Scan for the cell matching the given text and deliver its (X, Y) coordinate at center. 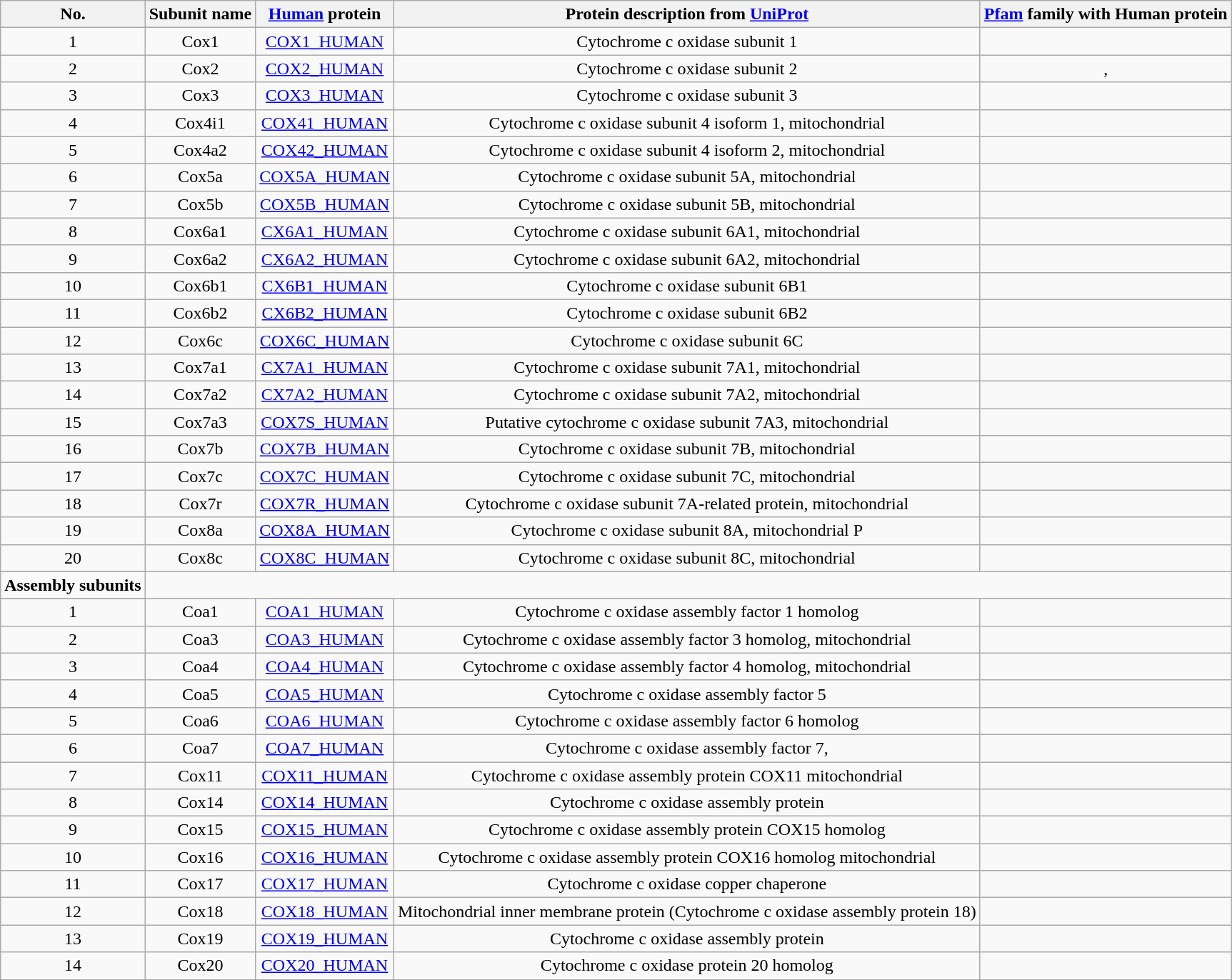
Cytochrome c oxidase subunit 7A-related protein, mitochondrial (687, 504)
Cytochrome c oxidase subunit 5A, mitochondrial (687, 177)
Cytochrome c oxidase subunit 7C, mitochondrial (687, 476)
Cox14 (200, 803)
Cox7r (200, 504)
Cox19 (200, 939)
COX18_HUMAN (325, 911)
CX7A2_HUMAN (325, 395)
COX17_HUMAN (325, 884)
COX7R_HUMAN (325, 504)
Cytochrome c oxidase assembly factor 1 homolog (687, 612)
Cytochrome c oxidase assembly factor 6 homolog (687, 721)
Cytochrome c oxidase subunit 7A1, mitochondrial (687, 368)
Cox2 (200, 69)
Putative cytochrome c oxidase subunit 7A3, mitochondrial (687, 422)
CX6B2_HUMAN (325, 313)
COX19_HUMAN (325, 939)
Cox6c (200, 341)
CX6A2_HUMAN (325, 259)
Human protein (325, 14)
Pfam family with Human protein (1106, 14)
COA7_HUMAN (325, 748)
Cox3 (200, 96)
Cytochrome c oxidase subunit 7A2, mitochondrial (687, 395)
Cox8a (200, 531)
COX7C_HUMAN (325, 476)
COX20_HUMAN (325, 966)
COA3_HUMAN (325, 639)
Cox5b (200, 204)
Cytochrome c oxidase subunit 1 (687, 41)
COX41_HUMAN (325, 123)
Protein description from UniProt (687, 14)
Cytochrome c oxidase subunit 3 (687, 96)
Cox4i1 (200, 123)
Cox6b1 (200, 286)
COA4_HUMAN (325, 666)
Cytochrome c oxidase subunit 6A1, mitochondrial (687, 231)
Coa3 (200, 639)
Assembly subunits (73, 585)
COX15_HUMAN (325, 830)
Coa6 (200, 721)
Cytochrome c oxidase subunit 5B, mitochondrial (687, 204)
Cytochrome c oxidase subunit 4 isoform 2, mitochondrial (687, 150)
Cox6a1 (200, 231)
Cox6b2 (200, 313)
COA5_HUMAN (325, 694)
19 (73, 531)
COX8A_HUMAN (325, 531)
Coa5 (200, 694)
Cytochrome c oxidase subunit 6A2, mitochondrial (687, 259)
COX42_HUMAN (325, 150)
COA1_HUMAN (325, 612)
20 (73, 558)
No. (73, 14)
Cox20 (200, 966)
Cox7b (200, 449)
COX14_HUMAN (325, 803)
COX5B_HUMAN (325, 204)
Cytochrome c oxidase assembly factor 4 homolog, mitochondrial (687, 666)
Cox6a2 (200, 259)
COX3_HUMAN (325, 96)
Cox15 (200, 830)
Cox4a2 (200, 150)
Cox7c (200, 476)
Cytochrome c oxidase subunit 6B2 (687, 313)
Mitochondrial inner membrane protein (Cytochrome c oxidase assembly protein 18) (687, 911)
Cytochrome c oxidase assembly factor 3 homolog, mitochondrial (687, 639)
, (1106, 69)
Cox18 (200, 911)
Cox5a (200, 177)
Cytochrome c oxidase assembly protein COX11 mitochondrial (687, 775)
COA6_HUMAN (325, 721)
Cox17 (200, 884)
COX8C_HUMAN (325, 558)
COX2_HUMAN (325, 69)
Cytochrome c oxidase subunit 6B1 (687, 286)
Subunit name (200, 14)
Cox1 (200, 41)
COX7S_HUMAN (325, 422)
COX1_HUMAN (325, 41)
18 (73, 504)
Cytochrome c oxidase subunit 6C (687, 341)
Cox7a1 (200, 368)
COX11_HUMAN (325, 775)
Coa1 (200, 612)
COX16_HUMAN (325, 857)
Cox11 (200, 775)
Coa4 (200, 666)
Cytochrome c oxidase assembly protein COX16 homolog mitochondrial (687, 857)
Cox8c (200, 558)
17 (73, 476)
COX5A_HUMAN (325, 177)
Cytochrome c oxidase assembly factor 7, (687, 748)
Cytochrome c oxidase assembly factor 5 (687, 694)
Cytochrome c oxidase subunit 8C, mitochondrial (687, 558)
Cytochrome c oxidase copper chaperone (687, 884)
Cytochrome c oxidase protein 20 homolog (687, 966)
Cytochrome c oxidase subunit 4 isoform 1, mitochondrial (687, 123)
CX7A1_HUMAN (325, 368)
16 (73, 449)
CX6A1_HUMAN (325, 231)
CX6B1_HUMAN (325, 286)
COX7B_HUMAN (325, 449)
Coa7 (200, 748)
Cytochrome c oxidase subunit 7B, mitochondrial (687, 449)
Cytochrome c oxidase subunit 2 (687, 69)
Cytochrome c oxidase assembly protein COX15 homolog (687, 830)
Cytochrome c oxidase subunit 8A, mitochondrial P (687, 531)
COX6C_HUMAN (325, 341)
15 (73, 422)
Cox7a3 (200, 422)
Cox7a2 (200, 395)
Cox16 (200, 857)
